Detect which cell encompasses the target text, then output its (X, Y) center coordinate. 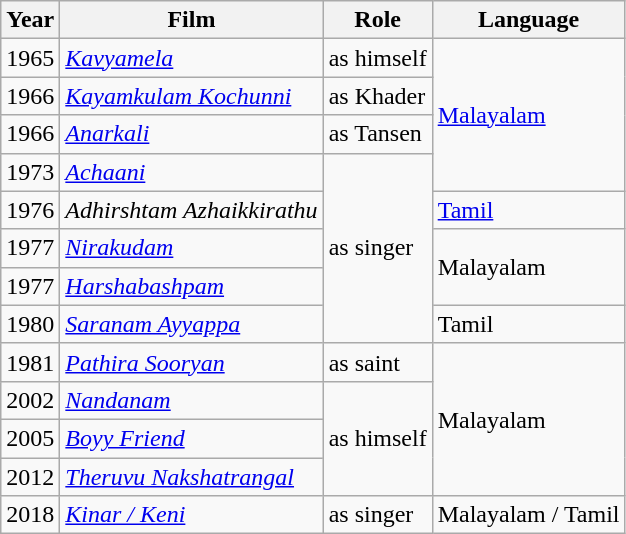
1965 (30, 58)
2018 (30, 515)
Film (192, 20)
Theruvu Nakshatrangal (192, 477)
1973 (30, 172)
as Tansen (378, 134)
Anarkali (192, 134)
Nirakudam (192, 248)
Nandanam (192, 400)
Role (378, 20)
2005 (30, 438)
Kinar / Keni (192, 515)
Adhirshtam Azhaikkirathu (192, 210)
Boyy Friend (192, 438)
Achaani (192, 172)
as Khader (378, 96)
Saranam Ayyappa (192, 324)
2012 (30, 477)
Kavyamela (192, 58)
1980 (30, 324)
Pathira Sooryan (192, 362)
as saint (378, 362)
2002 (30, 400)
Year (30, 20)
1981 (30, 362)
Language (528, 20)
1976 (30, 210)
Harshabashpam (192, 286)
Malayalam / Tamil (528, 515)
Kayamkulam Kochunni (192, 96)
